Detect which cell encompasses the target text, then output its (x, y) center coordinate. 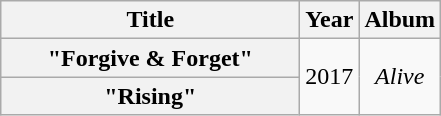
Album (400, 20)
"Rising" (150, 96)
"Forgive & Forget" (150, 58)
Title (150, 20)
2017 (330, 77)
Alive (400, 77)
Year (330, 20)
